Search for the cell housing the specified text and yield its (x, y) center coordinate. 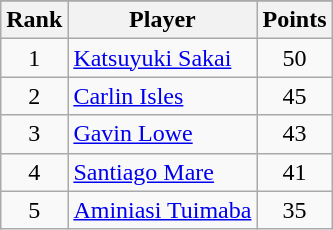
Aminiasi Tuimaba (162, 210)
35 (294, 210)
Carlin Isles (162, 96)
50 (294, 58)
5 (34, 210)
Points (294, 20)
2 (34, 96)
1 (34, 58)
43 (294, 134)
Katsuyuki Sakai (162, 58)
41 (294, 172)
Player (162, 20)
4 (34, 172)
3 (34, 134)
Rank (34, 20)
45 (294, 96)
Santiago Mare (162, 172)
Gavin Lowe (162, 134)
